Pinpoint the cell where the given text exists, returning its (X, Y) midpoint coordinate. 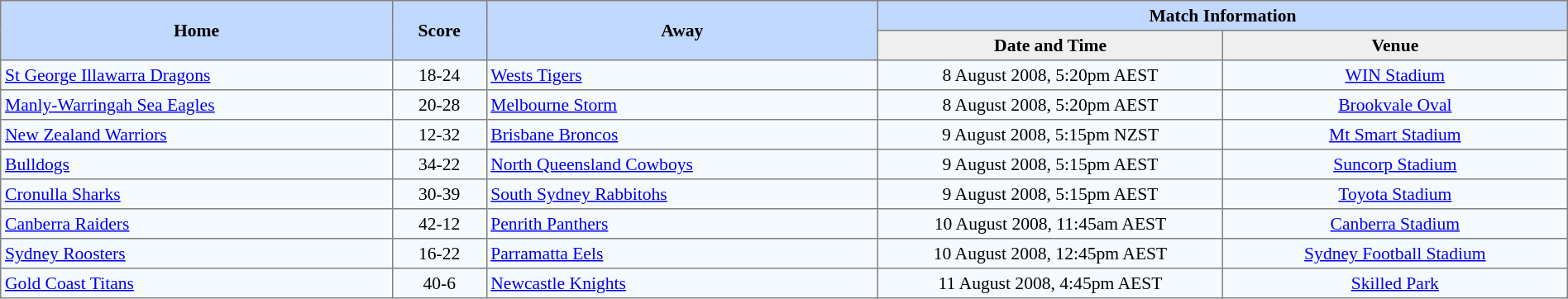
St George Illawarra Dragons (197, 75)
Penrith Panthers (682, 224)
Canberra Raiders (197, 224)
18-24 (439, 75)
Canberra Stadium (1394, 224)
Cronulla Sharks (197, 194)
Melbourne Storm (682, 105)
16-22 (439, 254)
New Zealand Warriors (197, 135)
Match Information (1223, 16)
Venue (1394, 45)
10 August 2008, 12:45pm AEST (1050, 254)
Brisbane Broncos (682, 135)
Skilled Park (1394, 283)
40-6 (439, 283)
42-12 (439, 224)
Bulldogs (197, 164)
Sydney Roosters (197, 254)
34-22 (439, 164)
Score (439, 31)
Home (197, 31)
Away (682, 31)
12-32 (439, 135)
Gold Coast Titans (197, 283)
11 August 2008, 4:45pm AEST (1050, 283)
WIN Stadium (1394, 75)
Brookvale Oval (1394, 105)
Date and Time (1050, 45)
Suncorp Stadium (1394, 164)
Newcastle Knights (682, 283)
10 August 2008, 11:45am AEST (1050, 224)
South Sydney Rabbitohs (682, 194)
9 August 2008, 5:15pm NZST (1050, 135)
North Queensland Cowboys (682, 164)
30-39 (439, 194)
Toyota Stadium (1394, 194)
Wests Tigers (682, 75)
Sydney Football Stadium (1394, 254)
Mt Smart Stadium (1394, 135)
20-28 (439, 105)
Parramatta Eels (682, 254)
Manly-Warringah Sea Eagles (197, 105)
